Detect which cell encompasses the target text, then output its [x, y] center coordinate. 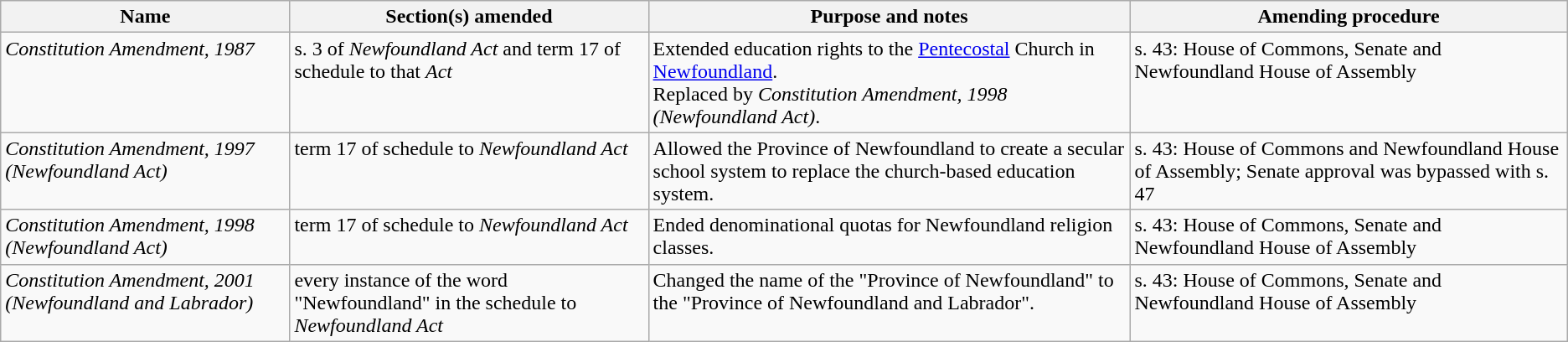
Allowed the Province of Newfoundland to create a secular school system to replace the church-based education system. [890, 171]
Name [146, 17]
Amending procedure [1349, 17]
Ended denominational quotas for Newfoundland religion classes. [890, 236]
Changed the name of the "Province of Newfoundland" to the "Province of Newfoundland and Labrador". [890, 303]
Constitution Amendment, 1998 (Newfoundland Act) [146, 236]
s. 43: House of Commons and Newfoundland House of Assembly; Senate approval was bypassed with s. 47 [1349, 171]
Constitution Amendment, 1987 [146, 82]
Constitution Amendment, 2001 (Newfoundland and Labrador) [146, 303]
Section(s) amended [469, 17]
Constitution Amendment, 1997 (Newfoundland Act) [146, 171]
s. 3 of Newfoundland Act and term 17 of schedule to that Act [469, 82]
every instance of the word "Newfoundland" in the schedule to Newfoundland Act [469, 303]
Purpose and notes [890, 17]
Extended education rights to the Pentecostal Church in Newfoundland.Replaced by Constitution Amendment, 1998 (Newfoundland Act). [890, 82]
